Return [x, y] of the center of cell containing provided text 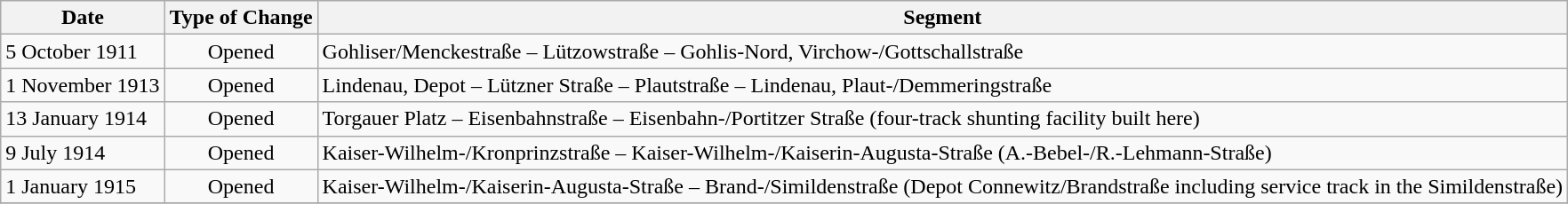
Lindenau, Depot – Lützner Straße – Plautstraße – Lindenau, Plaut-/Demmeringstraße [942, 85]
Gohliser/Menckestraße – Lützowstraße – Gohlis-Nord, Virchow-/Gottschallstraße [942, 51]
Type of Change [241, 18]
Kaiser-Wilhelm-/Kaiserin-Augusta-Straße – Brand-/Simildenstraße (Depot Connewitz/Brandstraße including service track in the Simildenstraße) [942, 186]
1 November 1913 [83, 85]
Date [83, 18]
Segment [942, 18]
9 July 1914 [83, 153]
5 October 1911 [83, 51]
Kaiser-Wilhelm-/Kronprinzstraße – Kaiser-Wilhelm-/Kaiserin-Augusta-Straße (A.-Bebel-/R.-Lehmann-Straße) [942, 153]
13 January 1914 [83, 119]
Torgauer Platz – Eisenbahnstraße – Eisenbahn-/Portitzer Straße (four-track shunting facility built here) [942, 119]
1 January 1915 [83, 186]
